Locate the cell with the specified text and output its [X, Y] center coordinate. 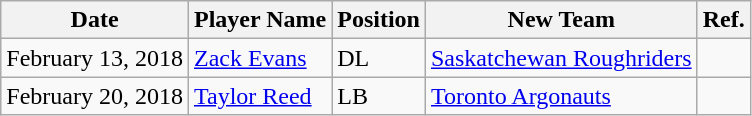
New Team [561, 20]
Toronto Argonauts [561, 96]
February 20, 2018 [95, 96]
Date [95, 20]
DL [379, 58]
Zack Evans [260, 58]
Taylor Reed [260, 96]
Ref. [724, 20]
Position [379, 20]
Player Name [260, 20]
Saskatchewan Roughriders [561, 58]
LB [379, 96]
February 13, 2018 [95, 58]
